Determine the [x, y] coordinate at the center of the cell enclosing the given text.  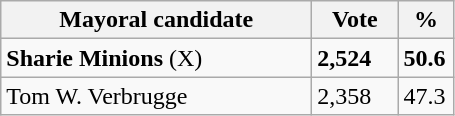
50.6 [426, 58]
% [426, 20]
Vote [355, 20]
Mayoral candidate [156, 20]
Tom W. Verbrugge [156, 96]
47.3 [426, 96]
2,358 [355, 96]
2,524 [355, 58]
Sharie Minions (X) [156, 58]
